Pinpoint the cell where the given text exists, returning its (X, Y) midpoint coordinate. 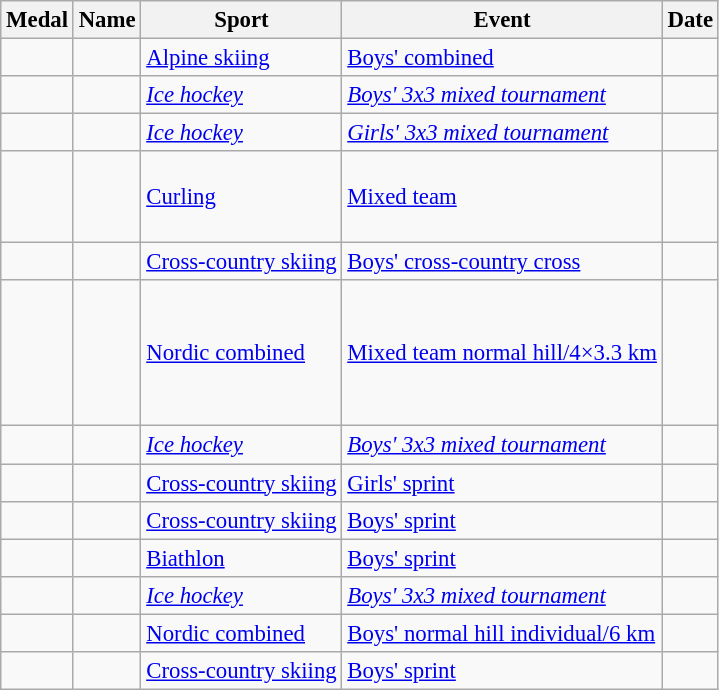
Date (690, 20)
Boys' combined (502, 58)
Name (107, 20)
Mixed team normal hill/4×3.3 km (502, 353)
Boys' cross-country cross (502, 262)
Curling (242, 197)
Girls' sprint (502, 483)
Sport (242, 20)
Girls' 3x3 mixed tournament (502, 133)
Biathlon (242, 558)
Mixed team (502, 197)
Boys' normal hill individual/6 km (502, 633)
Event (502, 20)
Alpine skiing (242, 58)
Medal (38, 20)
